Extract the [x, y] coordinate from the center of the cell holding the provided text.  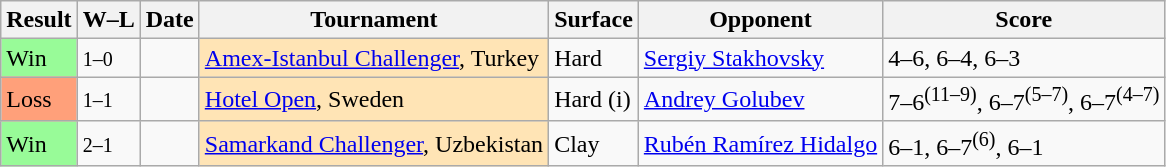
Hard (i) [594, 100]
Sergiy Stakhovsky [760, 58]
Surface [594, 20]
Opponent [760, 20]
Clay [594, 144]
2–1 [108, 144]
Date [170, 20]
6–1, 6–7(6), 6–1 [1024, 144]
Loss [39, 100]
Score [1024, 20]
Tournament [374, 20]
Rubén Ramírez Hidalgo [760, 144]
7–6(11–9), 6–7(5–7), 6–7(4–7) [1024, 100]
4–6, 6–4, 6–3 [1024, 58]
Andrey Golubev [760, 100]
1–0 [108, 58]
1–1 [108, 100]
Amex-Istanbul Challenger, Turkey [374, 58]
Hotel Open, Sweden [374, 100]
Hard [594, 58]
Samarkand Challenger, Uzbekistan [374, 144]
W–L [108, 20]
Result [39, 20]
